Scan for the cell matching the given text and deliver its (x, y) coordinate at center. 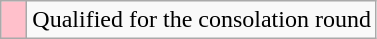
Qualified for the consolation round (202, 20)
